Return (x, y) of the center of cell containing provided text 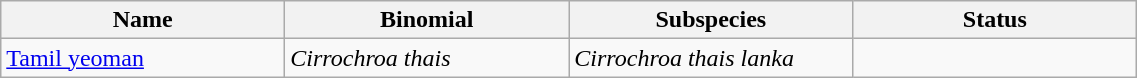
Subspecies (711, 20)
Name (143, 20)
Binomial (427, 20)
Cirrochroa thais lanka (711, 58)
Cirrochroa thais (427, 58)
Tamil yeoman (143, 58)
Status (995, 20)
